Locate the cell with the specified text and output its [x, y] center coordinate. 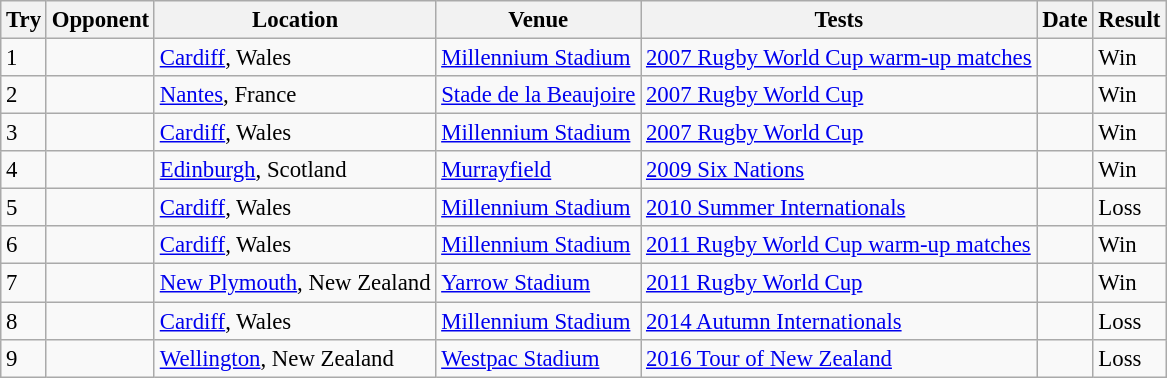
2016 Tour of New Zealand [839, 358]
Venue [538, 20]
Result [1130, 20]
7 [24, 283]
2011 Rugby World Cup [839, 283]
1 [24, 58]
4 [24, 170]
Date [1065, 20]
Westpac Stadium [538, 358]
Try [24, 20]
New Plymouth, New Zealand [294, 283]
Tests [839, 20]
Location [294, 20]
2010 Summer Internationals [839, 208]
2014 Autumn Internationals [839, 321]
5 [24, 208]
6 [24, 245]
3 [24, 133]
2009 Six Nations [839, 170]
Murrayfield [538, 170]
Opponent [100, 20]
2 [24, 95]
Yarrow Stadium [538, 283]
Wellington, New Zealand [294, 358]
9 [24, 358]
Stade de la Beaujoire [538, 95]
8 [24, 321]
Edinburgh, Scotland [294, 170]
Nantes, France [294, 95]
2011 Rugby World Cup warm-up matches [839, 245]
2007 Rugby World Cup warm-up matches [839, 58]
